Locate the cell with the specified text and output its [X, Y] center coordinate. 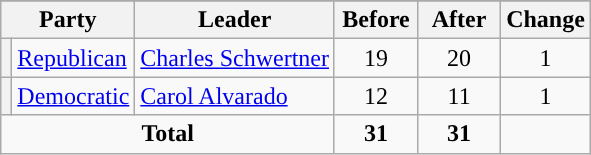
19 [376, 58]
Carol Alvarado [235, 96]
11 [460, 96]
Total [168, 134]
Democratic [74, 96]
Republican [74, 58]
Change [546, 20]
Charles Schwertner [235, 58]
Leader [235, 20]
Party [68, 20]
12 [376, 96]
Before [376, 20]
20 [460, 58]
After [460, 20]
